Extract the [x, y] coordinate from the center of the cell holding the provided text.  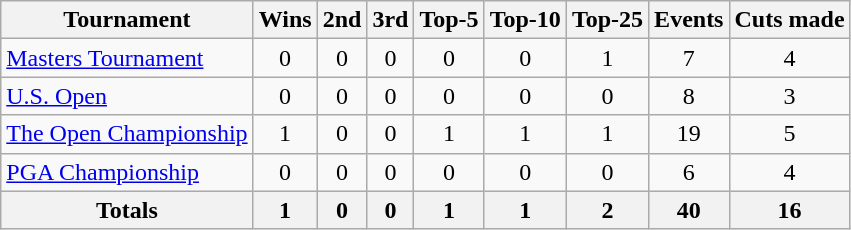
8 [689, 96]
Totals [127, 210]
Top-25 [607, 20]
Events [689, 20]
3 [790, 96]
PGA Championship [127, 172]
Top-5 [449, 20]
3rd [390, 20]
7 [689, 58]
5 [790, 134]
Tournament [127, 20]
Wins [285, 20]
The Open Championship [127, 134]
Cuts made [790, 20]
Masters Tournament [127, 58]
Top-10 [525, 20]
40 [689, 210]
2nd [342, 20]
6 [689, 172]
19 [689, 134]
16 [790, 210]
U.S. Open [127, 96]
2 [607, 210]
